Output the (x, y) coordinate of the center of the cell containing the given text.  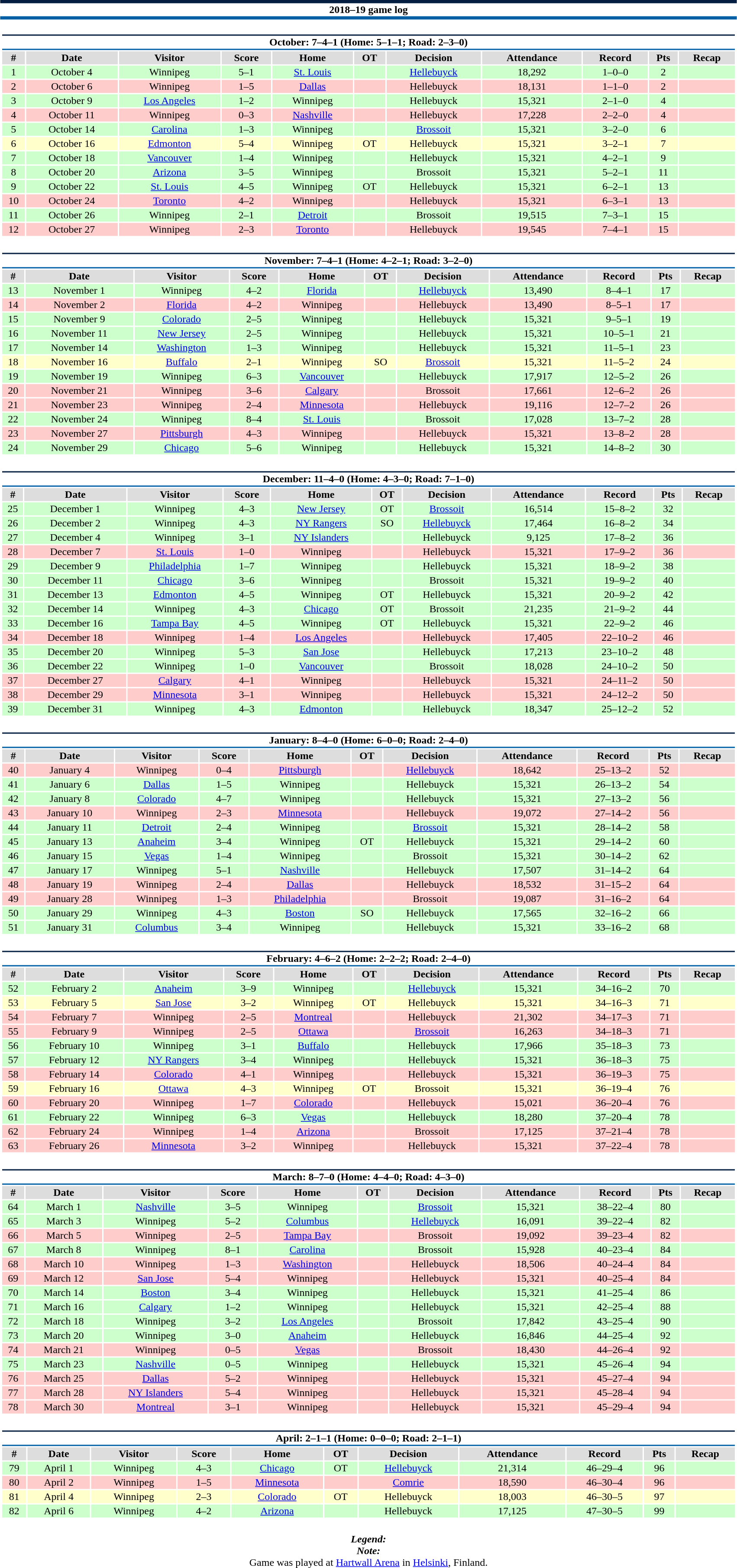
21,235 (539, 609)
45 (13, 842)
74 (13, 1350)
3–2–1 (616, 143)
18,028 (539, 666)
41 (13, 785)
11–5–1 (619, 348)
36–19–3 (614, 1074)
10 (13, 201)
7–3–1 (616, 215)
2018–19 game log (368, 10)
February 24 (74, 1131)
41–25–4 (615, 1292)
December 18 (75, 637)
31–15–2 (613, 884)
12–5–2 (619, 377)
December 22 (75, 666)
35–18–3 (614, 1045)
51 (13, 928)
22 (13, 419)
November 21 (79, 390)
8–5–1 (619, 305)
November: 7–4–1 (Home: 4–2–1; Road: 3–2–0) (368, 261)
October 6 (72, 86)
December: 11–4–0 (Home: 4–3–0; Road: 7–1–0) (368, 479)
January 6 (69, 785)
5–2–1 (616, 172)
27 (13, 538)
18,131 (532, 86)
October: 7–4–1 (Home: 5–1–1; Road: 2–3–0) (368, 42)
16,846 (530, 1336)
November 11 (79, 333)
October 27 (72, 229)
October 26 (72, 215)
46–30–5 (604, 1497)
5 (13, 130)
18,280 (528, 1117)
February 9 (74, 1032)
8–4–1 (619, 291)
39–23–4 (615, 1235)
37–22–4 (614, 1146)
December 9 (75, 566)
March 28 (64, 1393)
43–25–4 (615, 1321)
19,545 (532, 229)
2–1–0 (616, 101)
0–3 (247, 115)
19,092 (530, 1235)
4–7 (224, 799)
December 14 (75, 609)
34–17–3 (614, 1017)
40–24–4 (615, 1264)
2–2–0 (616, 115)
32–16–2 (613, 913)
December 31 (75, 709)
December 20 (75, 652)
1–1–0 (616, 86)
October 4 (72, 72)
17,405 (539, 637)
57 (13, 1060)
18,532 (527, 884)
18,642 (527, 770)
March 5 (64, 1235)
December 11 (75, 580)
February 2 (74, 988)
1–0–0 (616, 72)
14–8–2 (619, 448)
February 16 (74, 1089)
37–20–4 (614, 1117)
February 12 (74, 1060)
43 (13, 813)
67 (13, 1250)
November 1 (79, 291)
October 14 (72, 130)
53 (13, 1003)
3–2–0 (616, 130)
October 18 (72, 158)
17,507 (527, 870)
34–18–3 (614, 1032)
January 19 (69, 884)
16,091 (530, 1221)
January 4 (69, 770)
22–9–2 (620, 623)
December 7 (75, 552)
88 (665, 1307)
25–13–2 (613, 770)
17,213 (539, 652)
February: 4–6–2 (Home: 2–2–2; Road: 2–4–0) (368, 958)
33 (13, 623)
72 (13, 1321)
17,661 (538, 390)
45–26–4 (615, 1364)
January 13 (69, 842)
16 (13, 333)
16,263 (528, 1032)
December 27 (75, 681)
30–14–2 (613, 856)
19,515 (532, 215)
February 20 (74, 1103)
December 4 (75, 538)
8 (13, 172)
63 (13, 1146)
March 21 (64, 1350)
17–9–2 (620, 552)
January: 8–4–0 (Home: 6–0–0; Road: 2–4–0) (368, 740)
March 3 (64, 1221)
April: 2–1–1 (Home: 0–0–0; Road: 2–1–1) (368, 1438)
March 14 (64, 1292)
17–8–2 (620, 538)
April 4 (59, 1497)
18 (13, 362)
March 1 (64, 1207)
77 (13, 1393)
24–12–2 (620, 695)
36–19–4 (614, 1089)
40–25–4 (615, 1279)
November 16 (79, 362)
18,003 (512, 1497)
36–18–3 (614, 1060)
0–4 (224, 770)
12–6–2 (619, 390)
28–14–2 (613, 827)
November 29 (79, 448)
97 (659, 1497)
40–23–4 (615, 1250)
61 (13, 1117)
25 (13, 509)
October 16 (72, 143)
65 (13, 1221)
November 9 (79, 319)
47 (13, 870)
19,087 (527, 899)
October 20 (72, 172)
24–10–2 (620, 666)
March 25 (64, 1378)
44–25–4 (615, 1336)
21,314 (512, 1468)
21–9–2 (620, 609)
October 11 (72, 115)
37 (13, 681)
17,917 (538, 377)
35 (13, 652)
March 12 (64, 1279)
January 28 (69, 899)
17,966 (528, 1045)
February 5 (74, 1003)
19–9–2 (620, 580)
March 20 (64, 1336)
3–9 (248, 988)
March 18 (64, 1321)
17,842 (530, 1321)
December 29 (75, 695)
3 (13, 101)
12 (13, 229)
18,292 (532, 72)
March 23 (64, 1364)
December 1 (75, 509)
4–2–1 (616, 158)
18–9–2 (620, 566)
January 15 (69, 856)
27–14–2 (613, 813)
34–16–3 (614, 1003)
January 11 (69, 827)
November 2 (79, 305)
October 24 (72, 201)
6–2–1 (616, 187)
20 (13, 390)
10–5–1 (619, 333)
46–30–4 (604, 1482)
21,302 (528, 1017)
November 23 (79, 405)
February 22 (74, 1117)
1 (13, 72)
December 2 (75, 523)
February 10 (74, 1045)
7–4–1 (616, 229)
46–29–4 (604, 1468)
81 (14, 1497)
November 19 (79, 377)
March 10 (64, 1264)
27–13–2 (613, 799)
March 8 (64, 1250)
55 (13, 1032)
29–14–2 (613, 842)
31 (13, 595)
December 16 (75, 623)
March 16 (64, 1307)
33–16–2 (613, 928)
January 8 (69, 799)
24–11–2 (620, 681)
November 27 (79, 434)
19,072 (527, 813)
March 30 (64, 1407)
15,928 (530, 1250)
8–1 (233, 1250)
17,228 (532, 115)
39–22–4 (615, 1221)
31–16–2 (613, 899)
March: 8–7–0 (Home: 4–4–0; Road: 4–3–0) (368, 1177)
25–12–2 (620, 709)
13–7–2 (619, 419)
34–16–2 (614, 988)
39 (13, 709)
18,590 (512, 1482)
January 10 (69, 813)
45–27–4 (615, 1378)
18,430 (530, 1350)
January 29 (69, 913)
Comrie (408, 1482)
February 14 (74, 1074)
59 (13, 1089)
16,514 (539, 509)
79 (14, 1468)
January 17 (69, 870)
19,116 (538, 405)
86 (665, 1292)
26–13–2 (613, 785)
17,464 (539, 523)
31–14–2 (613, 870)
45–28–4 (615, 1393)
15,021 (528, 1103)
37–21–4 (614, 1131)
October 22 (72, 187)
45–29–4 (615, 1407)
38–22–4 (615, 1207)
14 (13, 305)
3–0 (233, 1336)
8–4 (254, 419)
90 (665, 1321)
April 6 (59, 1511)
20–9–2 (620, 595)
12–7–2 (619, 405)
5–6 (254, 448)
5–3 (247, 652)
99 (659, 1511)
15–8–2 (620, 509)
17,565 (527, 913)
November 14 (79, 348)
23–10–2 (620, 652)
36–20–4 (614, 1103)
42–25–4 (615, 1307)
16–8–2 (620, 523)
February 26 (74, 1146)
April 1 (59, 1468)
6–3–1 (616, 201)
October 9 (72, 101)
44–26–4 (615, 1350)
18,506 (530, 1264)
January 31 (69, 928)
22–10–2 (620, 637)
69 (13, 1279)
9–5–1 (619, 319)
18,347 (539, 709)
April 2 (59, 1482)
9,125 (539, 538)
49 (13, 899)
11–5–2 (619, 362)
November 24 (79, 419)
17,028 (538, 419)
December 13 (75, 595)
February 7 (74, 1017)
13–8–2 (619, 434)
29 (13, 566)
47–30–5 (604, 1511)
